Find where the given text appears and provide that cell's center as [X, Y] coordinate. 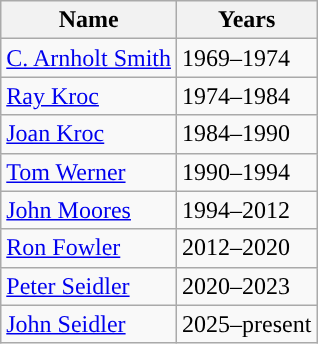
Ron Fowler [89, 248]
John Seidler [89, 324]
1974–1984 [247, 96]
1994–2012 [247, 210]
Peter Seidler [89, 286]
2025–present [247, 324]
Years [247, 20]
Tom Werner [89, 172]
1969–1974 [247, 58]
Joan Kroc [89, 134]
2012–2020 [247, 248]
John Moores [89, 210]
2020–2023 [247, 286]
Ray Kroc [89, 96]
1984–1990 [247, 134]
1990–1994 [247, 172]
C. Arnholt Smith [89, 58]
Name [89, 20]
